Return the [X, Y] coordinate for the center point of the cell that contains the specified text.  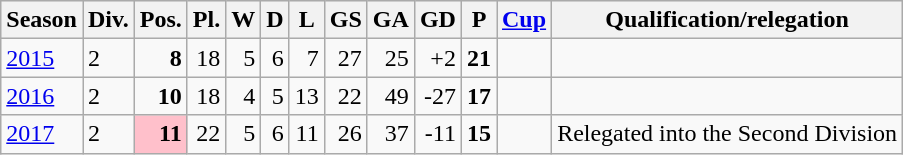
Qualification/relegation [728, 20]
GS [346, 20]
Relegated into the Second Division [728, 134]
21 [478, 58]
W [244, 20]
15 [478, 134]
26 [346, 134]
2017 [42, 134]
37 [390, 134]
Cup [524, 20]
GD [438, 20]
-27 [438, 96]
-11 [438, 134]
8 [160, 58]
Div. [108, 20]
10 [160, 96]
GA [390, 20]
27 [346, 58]
49 [390, 96]
2016 [42, 96]
P [478, 20]
Pos. [160, 20]
Pl. [206, 20]
Season [42, 20]
7 [306, 58]
17 [478, 96]
L [306, 20]
+2 [438, 58]
4 [244, 96]
25 [390, 58]
2015 [42, 58]
13 [306, 96]
D [275, 20]
